Identify which cell holds the provided text, then report its (X, Y) central coordinate. 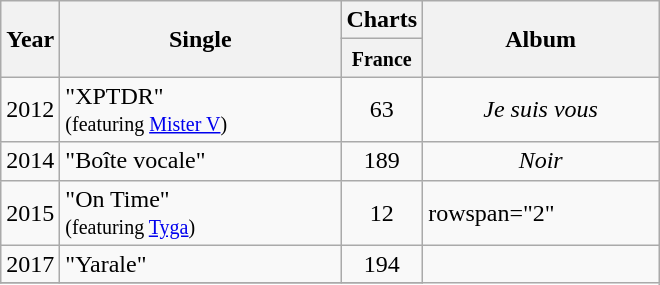
Album (541, 39)
France (382, 58)
"Yarale" (200, 264)
194 (382, 264)
Je suis vous (541, 110)
2015 (30, 212)
2017 (30, 264)
Single (200, 39)
"On Time" (featuring Tyga) (200, 212)
63 (382, 110)
2014 (30, 161)
2012 (30, 110)
rowspan="2" (541, 212)
Charts (382, 20)
"Boîte vocale" (200, 161)
"XPTDR" (featuring Mister V) (200, 110)
12 (382, 212)
189 (382, 161)
Year (30, 39)
Noir (541, 161)
